Extract the [X, Y] coordinate from the center of the cell holding the provided text.  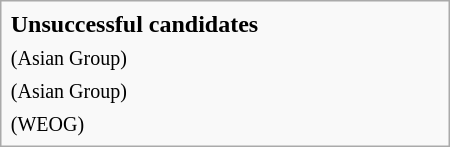
Unsuccessful candidates [224, 24]
(WEOG) [224, 123]
